Scan for the cell matching the given text and deliver its [x, y] coordinate at center. 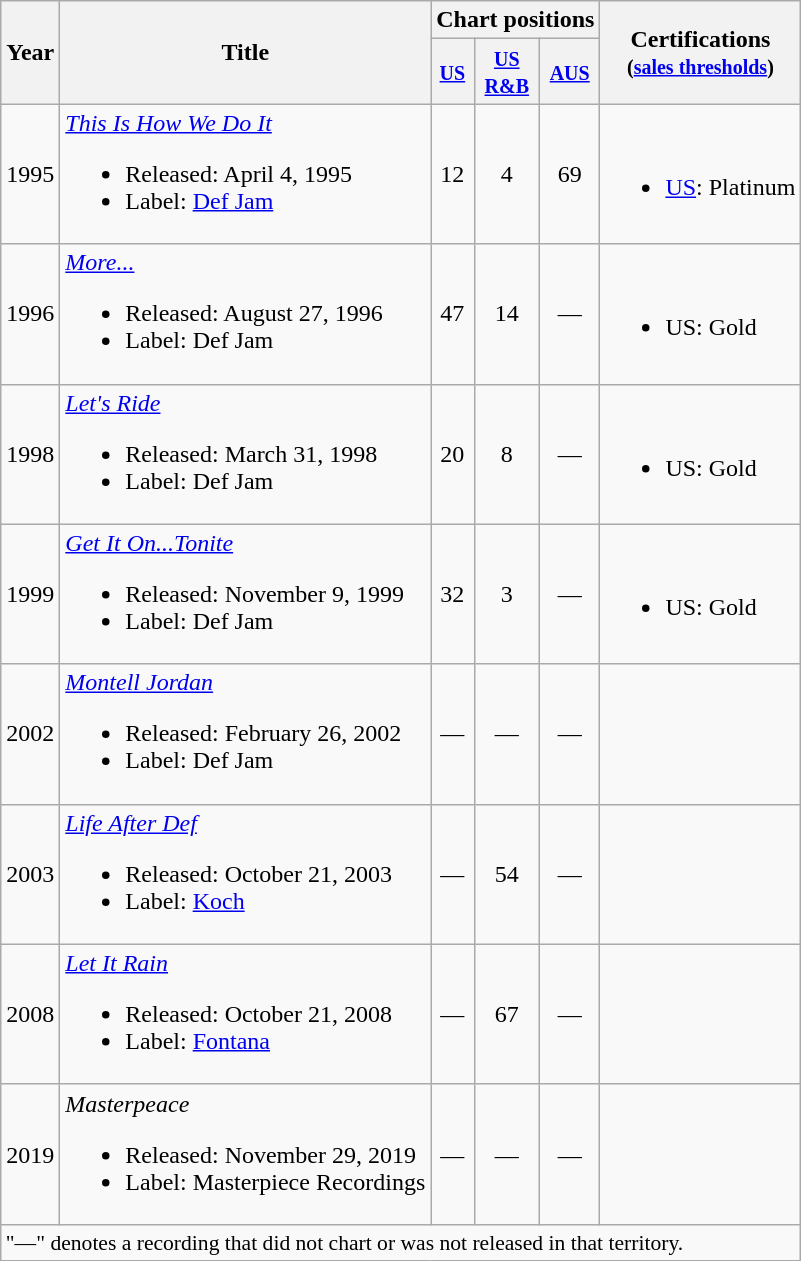
54 [507, 874]
Chart positions [516, 20]
US [452, 72]
1999 [30, 594]
2019 [30, 1154]
1995 [30, 174]
USR&B [507, 72]
12 [452, 174]
2003 [30, 874]
67 [507, 1014]
Title [246, 52]
MasterpeaceReleased: November 29, 2019Label: Masterpiece Recordings [246, 1154]
"—" denotes a recording that did not chart or was not released in that territory. [401, 1242]
Get It On...ToniteReleased: November 9, 1999Label: Def Jam [246, 594]
32 [452, 594]
47 [452, 314]
1998 [30, 454]
Life After DefReleased: October 21, 2003Label: Koch [246, 874]
8 [507, 454]
14 [507, 314]
Let It RainReleased: October 21, 2008Label: Fontana [246, 1014]
US: Platinum [700, 174]
Montell JordanReleased: February 26, 2002Label: Def Jam [246, 734]
AUS [570, 72]
2002 [30, 734]
3 [507, 594]
4 [507, 174]
Let's RideReleased: March 31, 1998Label: Def Jam [246, 454]
This Is How We Do ItReleased: April 4, 1995Label: Def Jam [246, 174]
Year [30, 52]
Certifications(sales thresholds) [700, 52]
More...Released: August 27, 1996Label: Def Jam [246, 314]
1996 [30, 314]
20 [452, 454]
69 [570, 174]
2008 [30, 1014]
